Scan for the cell matching the given text and deliver its [x, y] coordinate at center. 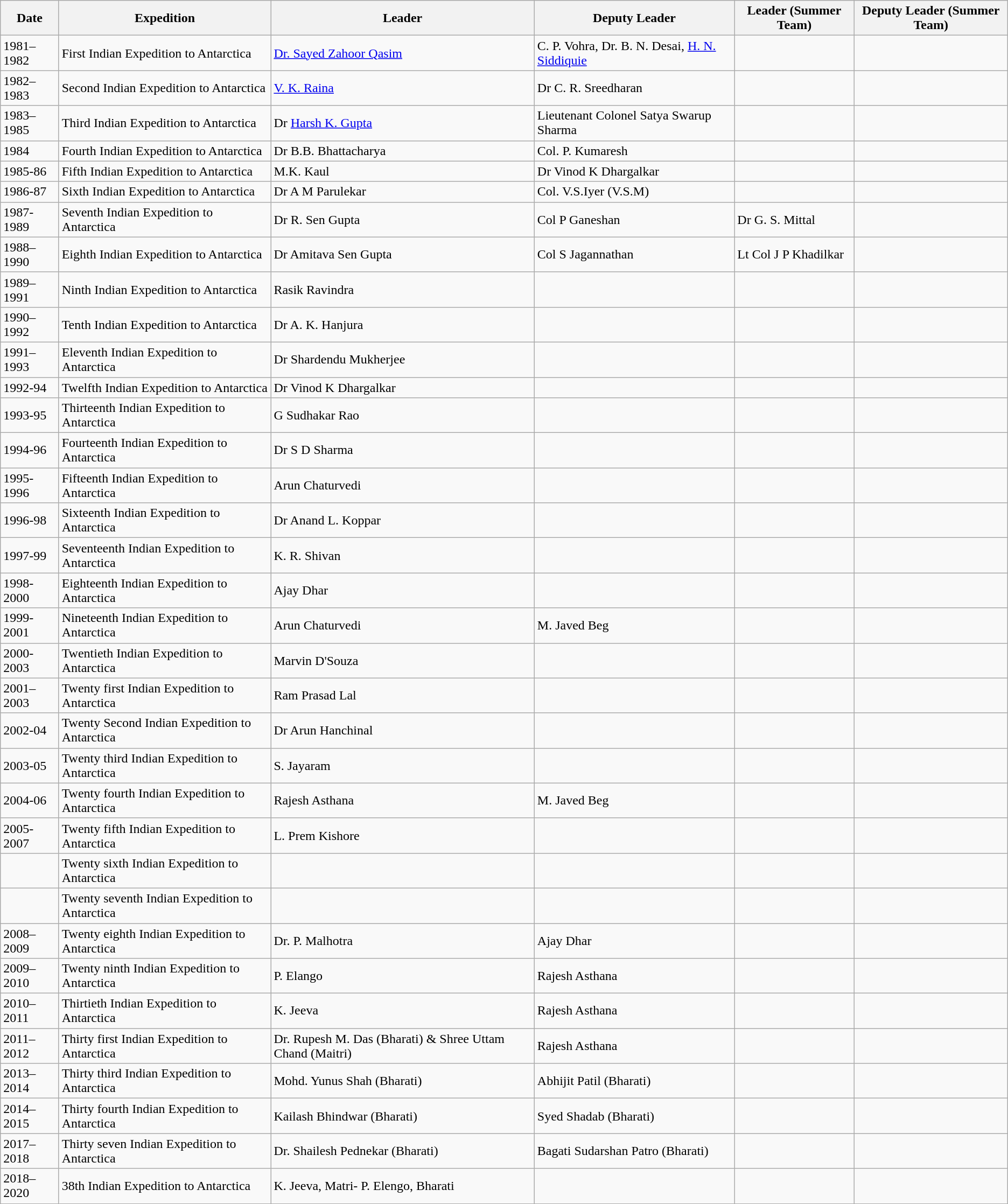
Col P Ganeshan [634, 220]
1984 [30, 151]
Twenty eighth Indian Expedition to Antarctica [165, 940]
2002-04 [30, 730]
Twenty seventh Indian Expedition to Antarctica [165, 906]
Lieutenant Colonel Satya Swarup Sharma [634, 123]
Date [30, 18]
Seventeenth Indian Expedition to Antarctica [165, 556]
Dr Amitava Sen Gupta [403, 254]
1990–1992 [30, 324]
Fifth Indian Expedition to Antarctica [165, 171]
Thirteenth Indian Expedition to Antarctica [165, 416]
2017–2018 [30, 1151]
Twenty third Indian Expedition to Antarctica [165, 766]
K. Jeeva, Matri- P. Elengo, Bharati [403, 1186]
K. R. Shivan [403, 556]
Ninth Indian Expedition to Antarctica [165, 290]
V. K. Raina [403, 88]
Dr S D Sharma [403, 450]
Leader [403, 18]
Dr C. R. Sreedharan [634, 88]
2010–2011 [30, 1011]
Dr. Rupesh M. Das (Bharati) & Shree Uttam Chand (Maitri) [403, 1046]
1989–1991 [30, 290]
2018–2020 [30, 1186]
2005-2007 [30, 836]
Dr Anand L. Koppar [403, 520]
K. Jeeva [403, 1011]
Expedition [165, 18]
G Sudhakar Rao [403, 416]
Dr Harsh K. Gupta [403, 123]
1992-94 [30, 387]
Twenty Second Indian Expedition to Antarctica [165, 730]
Col S Jagannathan [634, 254]
Twelfth Indian Expedition to Antarctica [165, 387]
Fourth Indian Expedition to Antarctica [165, 151]
M.K. Kaul [403, 171]
Eleventh Indian Expedition to Antarctica [165, 360]
Fifteenth Indian Expedition to Antarctica [165, 486]
Col. V.S.Iyer (V.S.M) [634, 192]
Thirty fourth Indian Expedition to Antarctica [165, 1116]
Col. P. Kumaresh [634, 151]
2013–2014 [30, 1081]
Ram Prasad Lal [403, 696]
Second Indian Expedition to Antarctica [165, 88]
1983–1985 [30, 123]
38th Indian Expedition to Antarctica [165, 1186]
1999-2001 [30, 626]
1997-99 [30, 556]
Sixteenth Indian Expedition to Antarctica [165, 520]
1981–1982 [30, 53]
2001–2003 [30, 696]
Nineteenth Indian Expedition to Antarctica [165, 626]
2004-06 [30, 800]
Twenty ninth Indian Expedition to Antarctica [165, 976]
P. Elango [403, 976]
Dr B.B. Bhattacharya [403, 151]
Abhijit Patil (Bharati) [634, 1081]
Dr Shardendu Mukherjee [403, 360]
Dr G. S. Mittal [794, 220]
Twenty sixth Indian Expedition to Antarctica [165, 870]
1998-2000 [30, 590]
Lt Col J P Khadilkar [794, 254]
L. Prem Kishore [403, 836]
Kailash Bhindwar (Bharati) [403, 1116]
Thirty seven Indian Expedition to Antarctica [165, 1151]
C. P. Vohra, Dr. B. N. Desai, H. N. Siddiquie [634, 53]
Leader (Summer Team) [794, 18]
1996-98 [30, 520]
Dr A. K. Hanjura [403, 324]
1995-1996 [30, 486]
Seventh Indian Expedition to Antarctica [165, 220]
Deputy Leader (Summer Team) [930, 18]
Rasik Ravindra [403, 290]
1987-1989 [30, 220]
Third Indian Expedition to Antarctica [165, 123]
Dr A M Parulekar [403, 192]
2008–2009 [30, 940]
Thirty first Indian Expedition to Antarctica [165, 1046]
Dr Arun Hanchinal [403, 730]
1991–1993 [30, 360]
Dr. Shailesh Pednekar (Bharati) [403, 1151]
2003-05 [30, 766]
Dr R. Sen Gupta [403, 220]
Thirtieth Indian Expedition to Antarctica [165, 1011]
Twenty first Indian Expedition to Antarctica [165, 696]
Eighteenth Indian Expedition to Antarctica [165, 590]
Dr. Sayed Zahoor Qasim [403, 53]
Tenth Indian Expedition to Antarctica [165, 324]
2009–2010 [30, 976]
Syed Shadab (Bharati) [634, 1116]
Marvin D'Souza [403, 660]
1993-95 [30, 416]
Sixth Indian Expedition to Antarctica [165, 192]
Thirty third Indian Expedition to Antarctica [165, 1081]
Twentieth Indian Expedition to Antarctica [165, 660]
First Indian Expedition to Antarctica [165, 53]
1986-87 [30, 192]
Dr. P. Malhotra [403, 940]
Deputy Leader [634, 18]
Mohd. Yunus Shah (Bharati) [403, 1081]
2011–2012 [30, 1046]
1985-86 [30, 171]
1982–1983 [30, 88]
Fourteenth Indian Expedition to Antarctica [165, 450]
1994-96 [30, 450]
Twenty fourth Indian Expedition to Antarctica [165, 800]
1988–1990 [30, 254]
Twenty fifth Indian Expedition to Antarctica [165, 836]
2000-2003 [30, 660]
Bagati Sudarshan Patro (Bharati) [634, 1151]
Eighth Indian Expedition to Antarctica [165, 254]
2014–2015 [30, 1116]
S. Jayaram [403, 766]
